Return [x, y] of the center of cell containing provided text 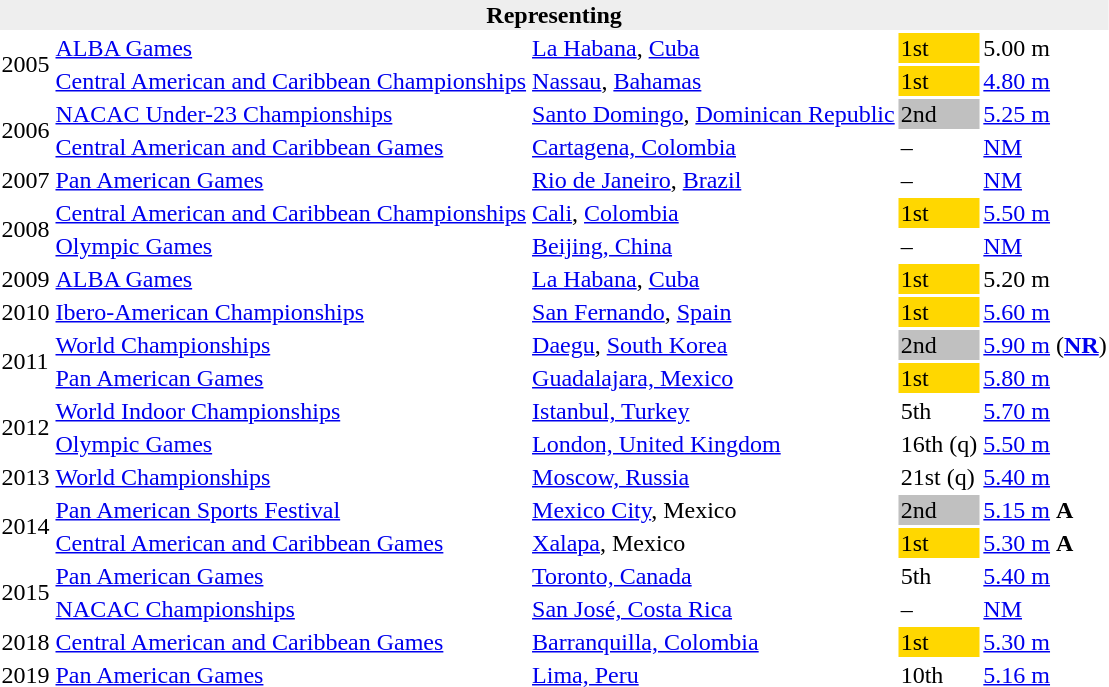
Ibero-American Championships [291, 312]
NACAC Under-23 Championships [291, 114]
5.30 m A [1045, 543]
2006 [26, 130]
2007 [26, 180]
Barranquilla, Colombia [714, 642]
5.90 m (NR) [1045, 345]
Nassau, Bahamas [714, 81]
Daegu, South Korea [714, 345]
San Fernando, Spain [714, 312]
Rio de Janeiro, Brazil [714, 180]
Guadalajara, Mexico [714, 378]
2005 [26, 64]
2013 [26, 477]
21st (q) [939, 477]
Pan American Sports Festival [291, 510]
Xalapa, Mexico [714, 543]
16th (q) [939, 444]
5.20 m [1045, 279]
5.60 m [1045, 312]
Istanbul, Turkey [714, 411]
Cali, Colombia [714, 213]
2008 [26, 230]
2011 [26, 362]
4.80 m [1045, 81]
2012 [26, 428]
NACAC Championships [291, 609]
5.30 m [1045, 642]
2014 [26, 526]
2015 [26, 592]
Santo Domingo, Dominican Republic [714, 114]
5.80 m [1045, 378]
Cartagena, Colombia [714, 147]
5.00 m [1045, 48]
Beijing, China [714, 246]
2009 [26, 279]
5.15 m A [1045, 510]
Mexico City, Mexico [714, 510]
Toronto, Canada [714, 576]
2018 [26, 642]
2010 [26, 312]
Moscow, Russia [714, 477]
5.70 m [1045, 411]
World Indoor Championships [291, 411]
5.25 m [1045, 114]
Representing [554, 15]
London, United Kingdom [714, 444]
San José, Costa Rica [714, 609]
